From the cell containing the given text, extract its center point as [X, Y] coordinate. 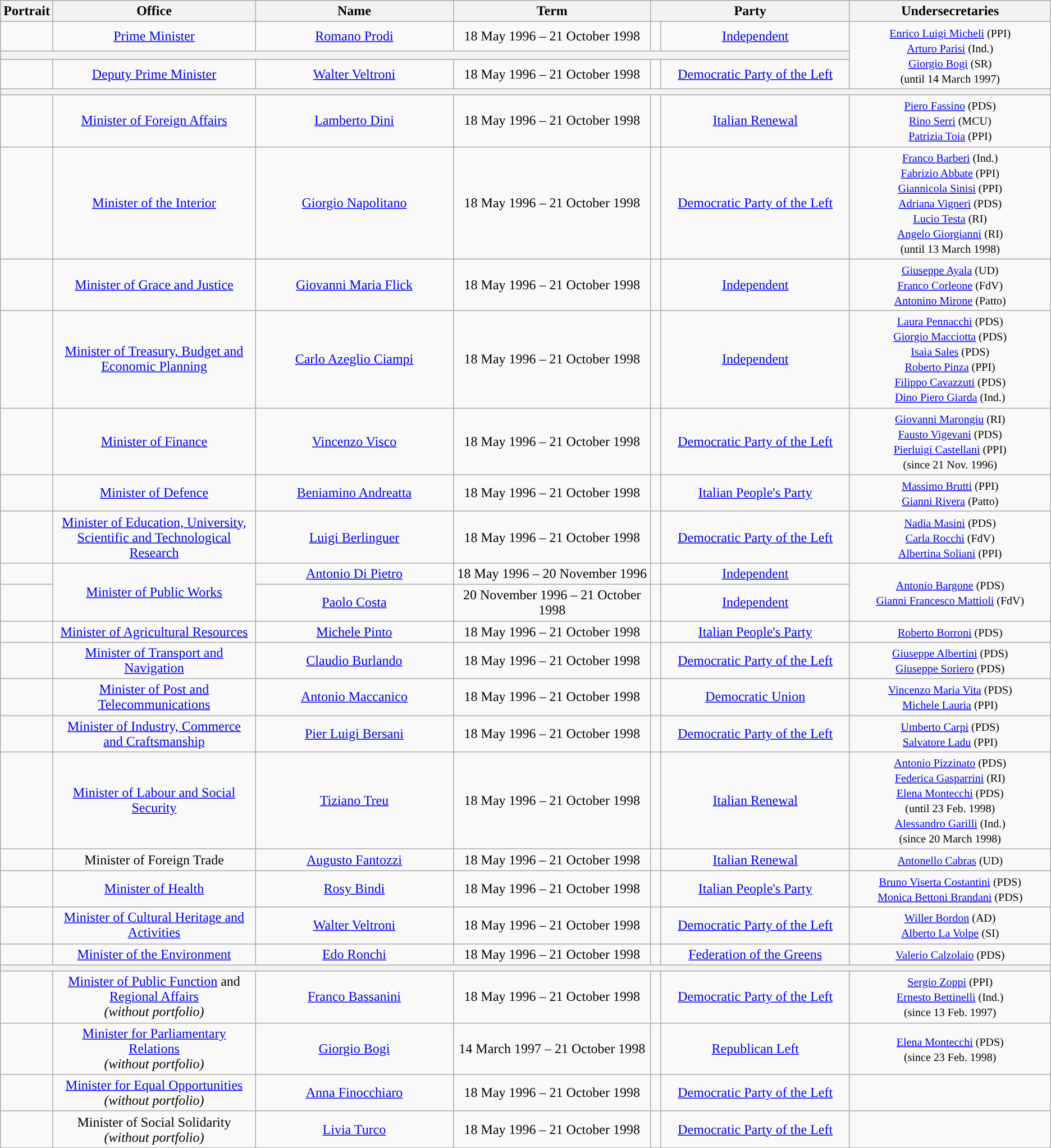
Valerio Calzolaio (PDS) [950, 954]
Minister of Public Function and Regional Affairs (without portfolio) [154, 997]
Romano Prodi [355, 37]
Minister of Transport and Navigation [154, 660]
Antonio Pizzinato (PDS) Federica Gasparrini (RI) Elena Montecchi (PDS)(until 23 Feb. 1998) Alessandro Garilli (Ind.)(since 20 March 1998) [950, 801]
Edo Ronchi [355, 954]
18 May 1996 – 20 November 1996 [552, 573]
Minister of Agricultural Resources [154, 632]
Rosy Bindi [355, 889]
Minister for Equal Opportunities (without portfolio) [154, 1093]
Minister of Foreign Trade [154, 860]
Luigi Berlinguer [355, 537]
Roberto Borroni (PDS) [950, 632]
Beniamino Andreatta [355, 493]
Elena Montecchi (PDS)(since 23 Feb. 1998) [950, 1049]
Augusto Fantozzi [355, 860]
Minister for Parliamentary Relations (without portfolio) [154, 1049]
Minister of Cultural Heritage and Activities [154, 926]
Minister of Public Works [154, 592]
Deputy Prime Minister [154, 74]
Giovanni Maria Flick [355, 285]
Umberto Carpi (PDS) Salvatore Ladu (PPI) [950, 734]
Pier Luigi Bersani [355, 734]
Prime Minister [154, 37]
Massimo Brutti (PPI) Gianni Rivera (Patto) [950, 493]
Antonio Di Pietro [355, 573]
Antonello Cabras (UD) [950, 860]
Tiziano Treu [355, 801]
Vincenzo Maria Vita (PDS) Michele Lauria (PPI) [950, 698]
Office [154, 11]
Name [355, 11]
Paolo Costa [355, 602]
Minister of Post and Telecommunications [154, 698]
Livia Turco [355, 1129]
Minister of Industry, Commerce and Craftsmanship [154, 734]
Democratic Union [755, 698]
Minister of Social Solidarity (without portfolio) [154, 1129]
Term [552, 11]
Giuseppe Albertini (PDS) Giuseppe Soriero (PDS) [950, 660]
Minister of Defence [154, 493]
Republican Left [755, 1049]
Minister of the Environment [154, 954]
Sergio Zoppi (PPI) Ernesto Bettinelli (Ind.)(since 13 Feb. 1997) [950, 997]
Carlo Azeglio Ciampi [355, 359]
Minister of Foreign Affairs [154, 121]
Minister of Labour and Social Security [154, 801]
Party [750, 11]
Enrico Luigi Micheli (PPI)Arturo Parisi (Ind.) Giorgio Bogi (SR)(until 14 March 1997) [950, 55]
Giuseppe Ayala (UD) Franco Corleone (FdV) Antonino Mirone (Patto) [950, 285]
Anna Finocchiaro [355, 1093]
Minister of Education, University, Scientific and Technological Research [154, 537]
Antonio Maccanico [355, 698]
Portrait [27, 11]
Giorgio Napolitano [355, 203]
Minister of the Interior [154, 203]
Laura Pennacchi (PDS) Giorgio Macciotta (PDS) Isaia Sales (PDS) Roberto Pinza (PPI) Filippo Cavazzuti (PDS) Dino Piero Giarda (Ind.) [950, 359]
Willer Bordon (AD) Alberto La Volpe (SI) [950, 926]
Giovanni Marongiu (RI) Fausto Vigevani (PDS) Pierluigi Castellani (PPI)(since 21 Nov. 1996) [950, 441]
Federation of the Greens [755, 954]
Michele Pinto [355, 632]
Piero Fassino (PDS) Rino Serri (MCU) Patrizia Toia (PPI) [950, 121]
Lamberto Dini [355, 121]
14 March 1997 – 21 October 1998 [552, 1049]
Vincenzo Visco [355, 441]
Minister of Finance [154, 441]
Nadia Masini (PDS) Carla Rocchi (FdV) Albertina Soliani (PPI) [950, 537]
Minister of Health [154, 889]
Claudio Burlando [355, 660]
20 November 1996 – 21 October 1998 [552, 602]
Minister of Treasury, Budget and Economic Planning [154, 359]
Minister of Grace and Justice [154, 285]
Undersecretaries [950, 11]
Bruno Viserta Costantini (PDS) Monica Bettoni Brandani (PDS) [950, 889]
Giorgio Bogi [355, 1049]
Antonio Bargone (PDS) Gianni Francesco Mattioli (FdV) [950, 592]
Franco Bassanini [355, 997]
